Search for the cell housing the specified text and yield its (x, y) center coordinate. 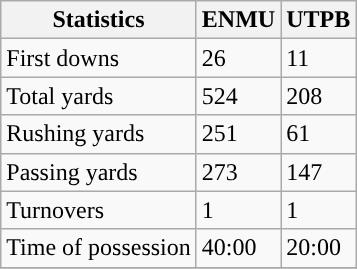
40:00 (238, 248)
61 (318, 134)
20:00 (318, 248)
11 (318, 58)
251 (238, 134)
208 (318, 96)
147 (318, 172)
Statistics (99, 20)
UTPB (318, 20)
First downs (99, 58)
Passing yards (99, 172)
524 (238, 96)
ENMU (238, 20)
Total yards (99, 96)
Time of possession (99, 248)
Turnovers (99, 210)
273 (238, 172)
26 (238, 58)
Rushing yards (99, 134)
